Scan for the cell matching the given text and deliver its (X, Y) coordinate at center. 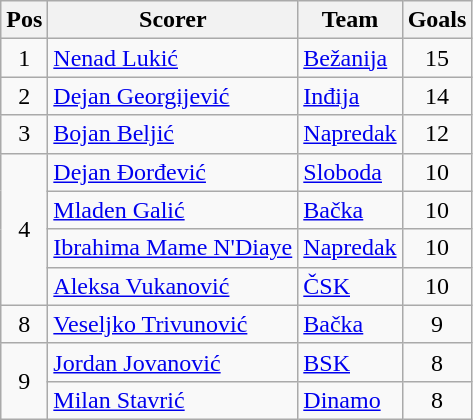
12 (437, 134)
Veseljko Trivunović (173, 324)
3 (24, 134)
2 (24, 96)
1 (24, 58)
Mladen Galić (173, 210)
Dejan Georgijević (173, 96)
Bežanija (350, 58)
Aleksa Vukanović (173, 286)
Bojan Beljić (173, 134)
Sloboda (350, 172)
ČSK (350, 286)
Nenad Lukić (173, 58)
Pos (24, 20)
4 (24, 229)
Milan Stavrić (173, 400)
14 (437, 96)
Dinamo (350, 400)
Dejan Đorđević (173, 172)
Ibrahima Mame N'Diaye (173, 248)
Goals (437, 20)
Inđija (350, 96)
Jordan Jovanović (173, 362)
Scorer (173, 20)
Team (350, 20)
15 (437, 58)
BSK (350, 362)
